For the text-containing cell, return its midpoint in [x, y] coordinate format. 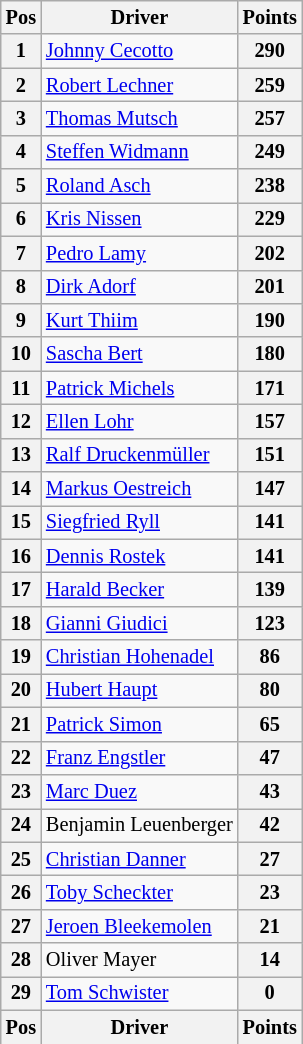
29 [21, 993]
13 [21, 455]
5 [21, 186]
Marc Duez [140, 791]
Kris Nissen [140, 219]
151 [270, 455]
157 [270, 421]
257 [270, 118]
19 [21, 657]
Ellen Lohr [140, 421]
Franz Engstler [140, 758]
12 [21, 421]
Hubert Haupt [140, 690]
11 [21, 388]
147 [270, 489]
Sascha Bert [140, 354]
Jeroen Bleekemolen [140, 926]
8 [21, 287]
Harald Becker [140, 589]
42 [270, 825]
26 [21, 892]
259 [270, 85]
Ralf Druckenmüller [140, 455]
Steffen Widmann [140, 152]
Thomas Mutsch [140, 118]
86 [270, 657]
190 [270, 320]
7 [21, 253]
139 [270, 589]
229 [270, 219]
47 [270, 758]
Christian Danner [140, 859]
20 [21, 690]
Robert Lechner [140, 85]
249 [270, 152]
4 [21, 152]
Johnny Cecotto [140, 51]
6 [21, 219]
2 [21, 85]
Christian Hohenadel [140, 657]
1 [21, 51]
Markus Oestreich [140, 489]
Siegfried Ryll [140, 522]
Patrick Michels [140, 388]
290 [270, 51]
80 [270, 690]
123 [270, 623]
18 [21, 623]
28 [21, 960]
16 [21, 556]
22 [21, 758]
Oliver Mayer [140, 960]
202 [270, 253]
Toby Scheckter [140, 892]
10 [21, 354]
Benjamin Leuenberger [140, 825]
Roland Asch [140, 186]
3 [21, 118]
25 [21, 859]
Kurt Thiim [140, 320]
9 [21, 320]
Gianni Giudici [140, 623]
Pedro Lamy [140, 253]
Dirk Adorf [140, 287]
15 [21, 522]
Dennis Rostek [140, 556]
43 [270, 791]
Patrick Simon [140, 724]
180 [270, 354]
17 [21, 589]
201 [270, 287]
Tom Schwister [140, 993]
238 [270, 186]
0 [270, 993]
24 [21, 825]
65 [270, 724]
171 [270, 388]
